Detect which cell encompasses the target text, then output its [x, y] center coordinate. 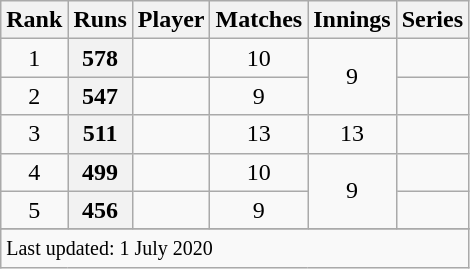
1 [34, 58]
Matches [259, 20]
Player [171, 20]
499 [100, 172]
511 [100, 134]
Rank [34, 20]
2 [34, 96]
4 [34, 172]
Runs [100, 20]
Innings [352, 20]
Series [432, 20]
5 [34, 210]
578 [100, 58]
3 [34, 134]
456 [100, 210]
547 [100, 96]
Last updated: 1 July 2020 [235, 248]
